From the cell containing the given text, extract its center point as (X, Y) coordinate. 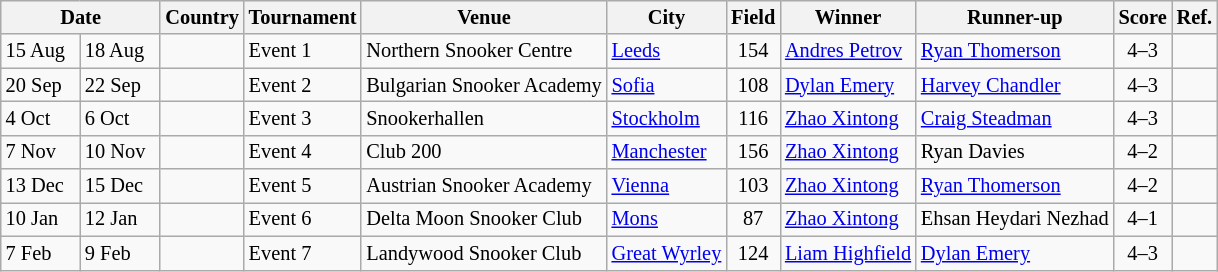
7 Nov (40, 152)
Event 7 (303, 253)
116 (753, 118)
Stockholm (667, 118)
Score (1143, 17)
Snookerhallen (484, 118)
4 Oct (40, 118)
Tournament (303, 17)
Sofia (667, 85)
Runner-up (1015, 17)
10 Jan (40, 219)
Date (81, 17)
15 Aug (40, 51)
Craig Steadman (1015, 118)
103 (753, 186)
87 (753, 219)
Liam Highfield (848, 253)
Winner (848, 17)
Event 3 (303, 118)
Club 200 (484, 152)
Event 1 (303, 51)
20 Sep (40, 85)
Great Wyrley (667, 253)
Manchester (667, 152)
12 Jan (120, 219)
154 (753, 51)
Event 6 (303, 219)
Venue (484, 17)
6 Oct (120, 118)
Field (753, 17)
City (667, 17)
Mons (667, 219)
Ryan Davies (1015, 152)
Austrian Snooker Academy (484, 186)
Northern Snooker Centre (484, 51)
Ehsan Heydari Nezhad (1015, 219)
Andres Petrov (848, 51)
Harvey Chandler (1015, 85)
7 Feb (40, 253)
Country (202, 17)
Event 5 (303, 186)
13 Dec (40, 186)
4–1 (1143, 219)
18 Aug (120, 51)
9 Feb (120, 253)
Leeds (667, 51)
124 (753, 253)
108 (753, 85)
Bulgarian Snooker Academy (484, 85)
Event 4 (303, 152)
Landywood Snooker Club (484, 253)
Event 2 (303, 85)
15 Dec (120, 186)
10 Nov (120, 152)
Vienna (667, 186)
22 Sep (120, 85)
Delta Moon Snooker Club (484, 219)
Ref. (1194, 17)
156 (753, 152)
